For the text-containing cell, return its midpoint in (x, y) coordinate format. 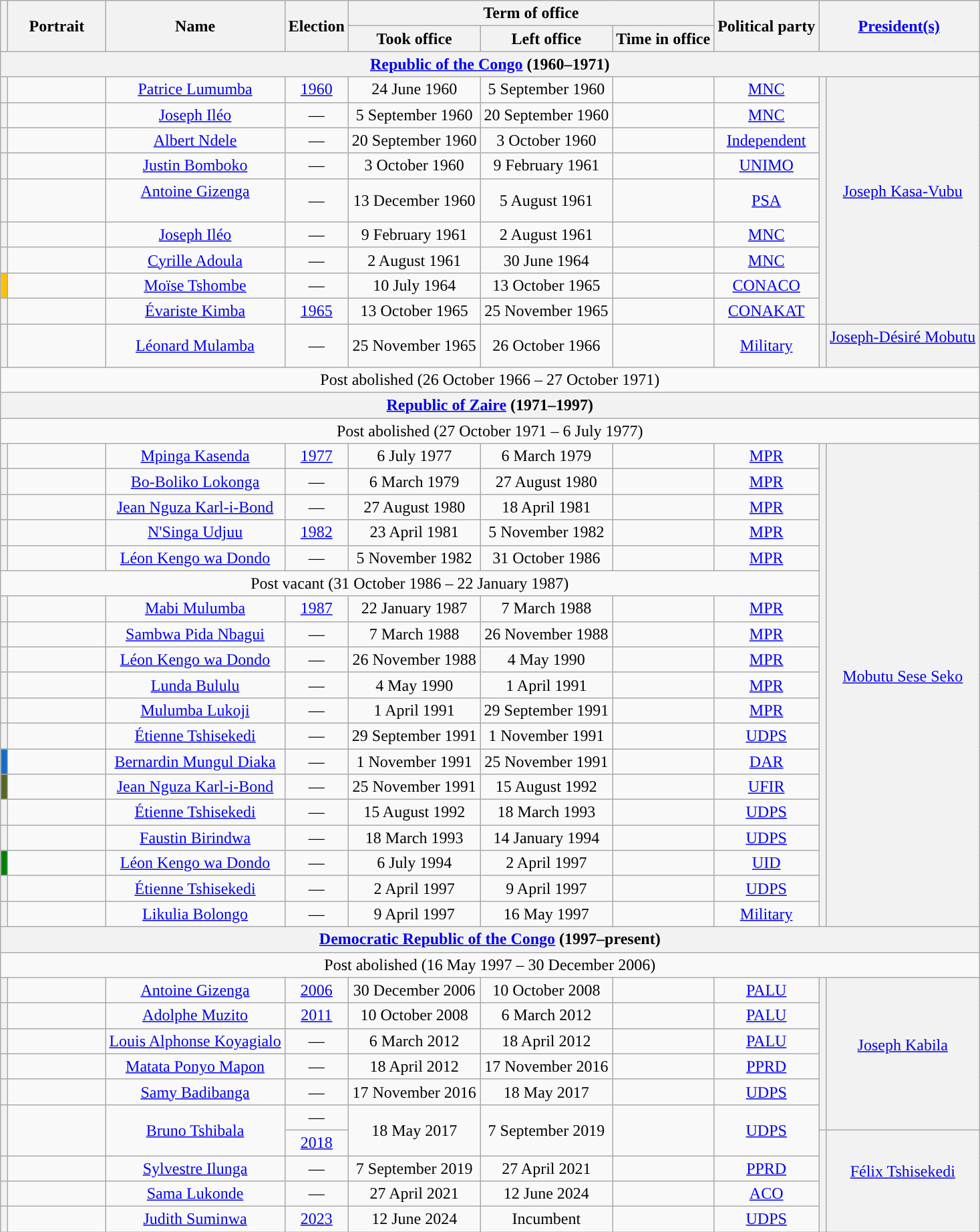
President(s) (899, 26)
16 May 1997 (546, 914)
30 December 2006 (414, 990)
6 July 1977 (414, 456)
Albert Ndele (195, 140)
18 April 1981 (546, 507)
PSA (767, 200)
Judith Suminwa (195, 1219)
Time in office (663, 39)
Mobutu Sese Seko (903, 685)
Patrice Lumumba (195, 90)
Sama Lukonde (195, 1194)
Samy Badibanga (195, 1092)
Sambwa Pida Nbagui (195, 634)
UNIMO (767, 166)
Term of office (530, 13)
10 July 1964 (414, 285)
2023 (317, 1219)
2018 (317, 1142)
Political party (767, 26)
Republic of the Congo (1960–1971) (490, 64)
1965 (317, 311)
Post abolished (27 October 1971 – 6 July 1977) (490, 431)
Likulia Bolongo (195, 914)
Mpinga Kasenda (195, 456)
Sylvestre Ilunga (195, 1169)
Bruno Tshibala (195, 1130)
Joseph-Désiré Mobutu (903, 345)
Matata Ponyo Mapon (195, 1066)
1977 (317, 456)
Faustin Birindwa (195, 838)
Post abolished (26 October 1966 – 27 October 1971) (490, 380)
Félix Tshisekedi (903, 1181)
Incumbent (546, 1219)
Bo-Boliko Lokonga (195, 482)
Mabi Mulumba (195, 609)
2006 (317, 990)
N'Singa Udjuu (195, 532)
26 October 1966 (546, 345)
UID (767, 863)
30 June 1964 (546, 260)
Léonard Mulamba (195, 345)
Name (195, 26)
13 December 1960 (414, 200)
Moïse Tshombe (195, 285)
DAR (767, 761)
Évariste Kimba (195, 311)
CONACO (767, 285)
Justin Bomboko (195, 166)
1960 (317, 90)
Joseph Kasa-Vubu (903, 200)
CONAKAT (767, 311)
Lunda Bululu (195, 685)
Louis Alphonse Koyagialo (195, 1041)
24 June 1960 (414, 90)
Portrait (57, 26)
Post abolished (16 May 1997 – 30 December 2006) (490, 965)
Post vacant (31 October 1986 – 22 January 1987) (410, 583)
22 January 1987 (414, 609)
5 August 1961 (546, 200)
Adolphe Muzito (195, 1016)
UFIR (767, 787)
Took office (414, 39)
Left office (546, 39)
1987 (317, 609)
Mulumba Lukoji (195, 710)
Election (317, 26)
6 July 1994 (414, 863)
ACO (767, 1194)
14 January 1994 (546, 838)
1982 (317, 532)
Cyrille Adoula (195, 260)
2011 (317, 1016)
23 April 1981 (414, 532)
Independent (767, 140)
31 October 1986 (546, 558)
Bernardin Mungul Diaka (195, 761)
Republic of Zaire (1971–1997) (490, 406)
Joseph Kabila (903, 1054)
Democratic Republic of the Congo (1997–present) (490, 939)
